From the cell containing the given text, extract its center point as (X, Y) coordinate. 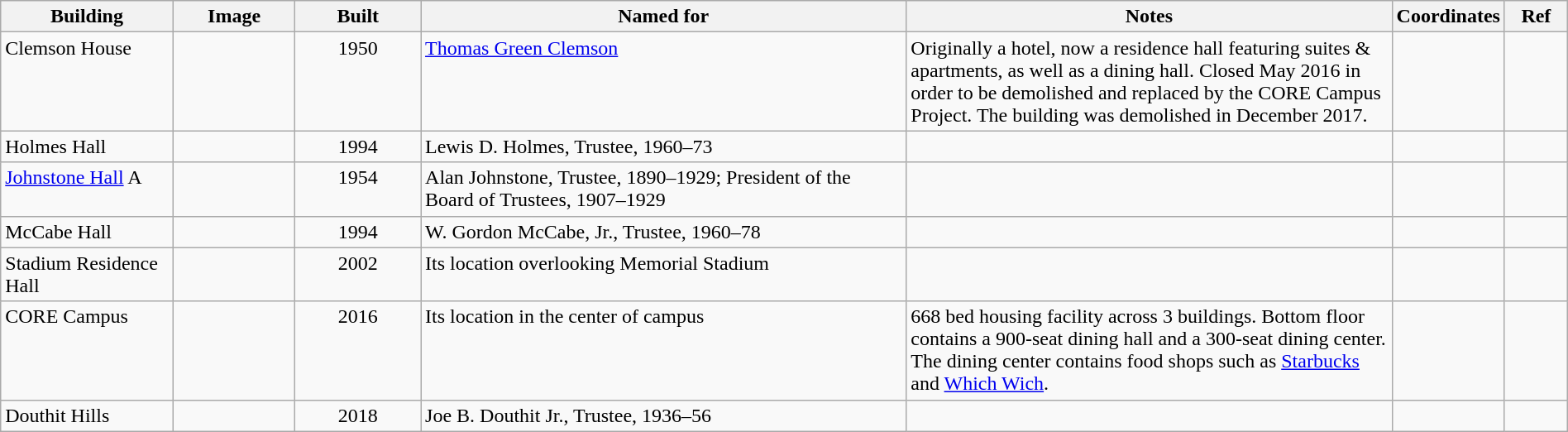
Lewis D. Holmes, Trustee, 1960–73 (663, 146)
Built (358, 17)
Named for (663, 17)
CORE Campus (87, 351)
Holmes Hall (87, 146)
2002 (358, 275)
Coordinates (1448, 17)
Ref (1536, 17)
Stadium Residence Hall (87, 275)
1954 (358, 189)
McCabe Hall (87, 232)
Notes (1150, 17)
Thomas Green Clemson (663, 81)
Its location overlooking Memorial Stadium (663, 275)
Douthit Hills (87, 415)
Its location in the center of campus (663, 351)
2016 (358, 351)
Building (87, 17)
Johnstone Hall A (87, 189)
Image (234, 17)
1950 (358, 81)
2018 (358, 415)
Joe B. Douthit Jr., Trustee, 1936–56 (663, 415)
Clemson House (87, 81)
Alan Johnstone, Trustee, 1890–1929; President of the Board of Trustees, 1907–1929 (663, 189)
W. Gordon McCabe, Jr., Trustee, 1960–78 (663, 232)
